Identify which cell holds the provided text, then report its [X, Y] central coordinate. 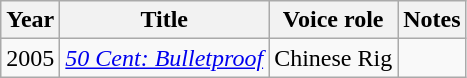
Chinese Rig [334, 58]
Voice role [334, 20]
Title [164, 20]
Year [30, 20]
2005 [30, 58]
50 Cent: Bulletproof [164, 58]
Notes [432, 20]
